Return the [X, Y] coordinate for the center point of the cell that contains the specified text.  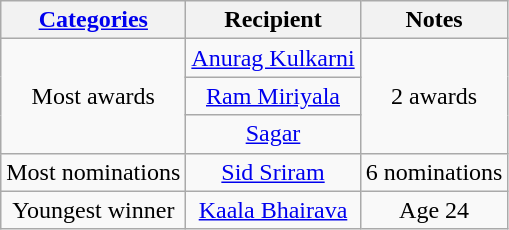
Ram Miriyala [273, 96]
Kaala Bhairava [273, 210]
Sagar [273, 134]
2 awards [434, 96]
Most awards [94, 96]
Youngest winner [94, 210]
Recipient [273, 20]
Most nominations [94, 172]
Age 24 [434, 210]
6 nominations [434, 172]
Categories [94, 20]
Sid Sriram [273, 172]
Notes [434, 20]
Anurag Kulkarni [273, 58]
